Pinpoint the cell where the given text exists, returning its (x, y) midpoint coordinate. 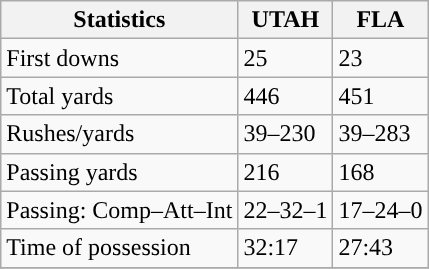
Time of possession (120, 248)
17–24–0 (380, 210)
446 (286, 96)
451 (380, 96)
Total yards (120, 96)
168 (380, 172)
Passing: Comp–Att–Int (120, 210)
25 (286, 58)
UTAH (286, 20)
39–283 (380, 134)
Passing yards (120, 172)
216 (286, 172)
First downs (120, 58)
39–230 (286, 134)
Statistics (120, 20)
27:43 (380, 248)
Rushes/yards (120, 134)
22–32–1 (286, 210)
32:17 (286, 248)
23 (380, 58)
FLA (380, 20)
